Identify which cell holds the provided text, then report its [x, y] central coordinate. 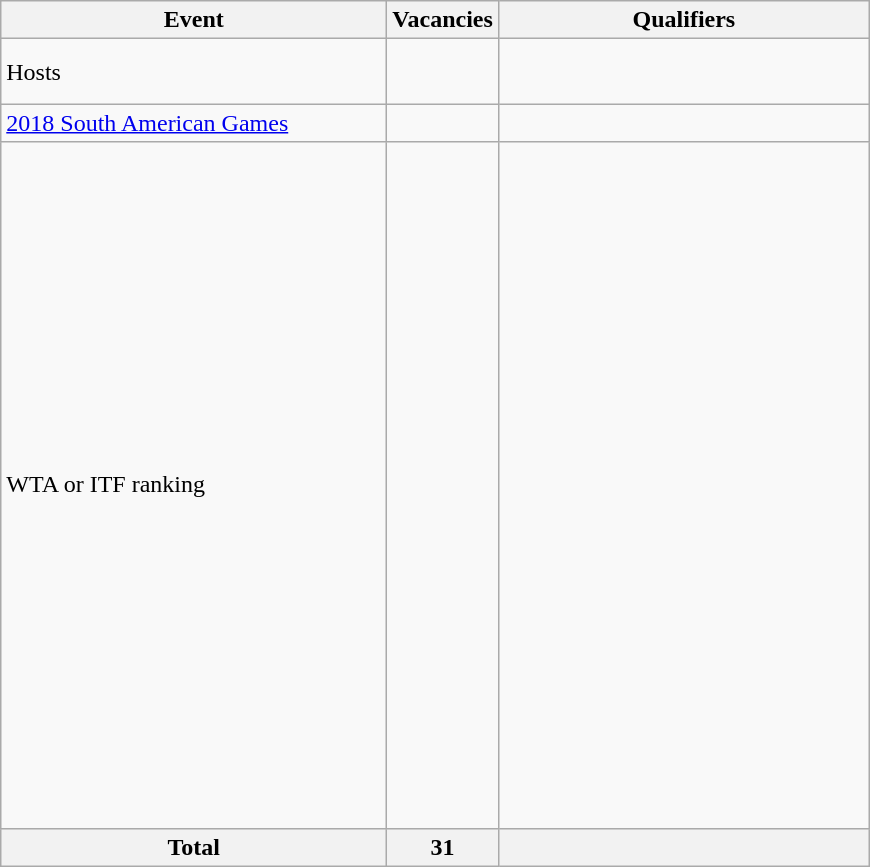
Total [194, 847]
Hosts [194, 72]
WTA or ITF ranking [194, 485]
31 [443, 847]
Qualifiers [684, 20]
Event [194, 20]
2018 South American Games [194, 123]
Vacancies [443, 20]
